Determine the [X, Y] coordinate at the center of the cell enclosing the given text.  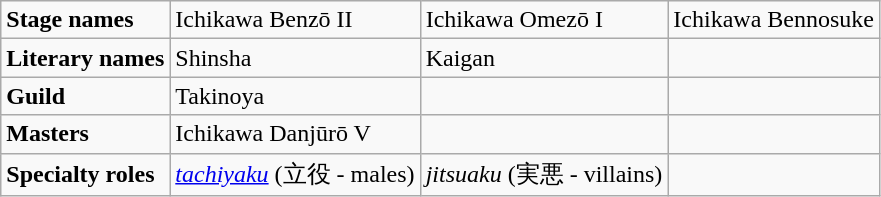
tachiyaku (立役 - males) [295, 174]
Shinsha [295, 58]
Stage names [86, 20]
Ichikawa Danjūrō V [295, 134]
Ichikawa Bennosuke [774, 20]
Ichikawa Benzō II [295, 20]
Takinoya [295, 96]
jitsuaku (実悪 - villains) [544, 174]
Specialty roles [86, 174]
Guild [86, 96]
Literary names [86, 58]
Kaigan [544, 58]
Ichikawa Omezō I [544, 20]
Masters [86, 134]
